Provide the (X, Y) coordinate of the cell's center where the given text is located.  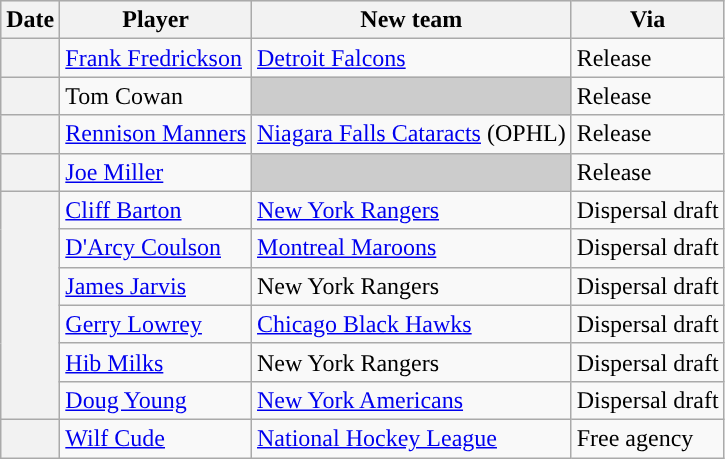
Joe Miller (156, 172)
Cliff Barton (156, 210)
Rennison Manners (156, 134)
Hib Milks (156, 362)
New York Americans (412, 400)
Detroit Falcons (412, 58)
New team (412, 20)
National Hockey League (412, 438)
Chicago Black Hawks (412, 324)
Niagara Falls Cataracts (OPHL) (412, 134)
Date (30, 20)
Tom Cowan (156, 96)
James Jarvis (156, 286)
Via (648, 20)
Wilf Cude (156, 438)
D'Arcy Coulson (156, 248)
Player (156, 20)
Free agency (648, 438)
Montreal Maroons (412, 248)
Gerry Lowrey (156, 324)
Doug Young (156, 400)
Frank Fredrickson (156, 58)
